From the cell containing the given text, extract its center point as [x, y] coordinate. 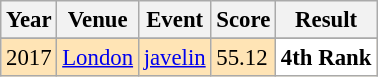
Score [244, 20]
2017 [29, 58]
Event [174, 20]
Result [326, 20]
55.12 [244, 58]
Year [29, 20]
Venue [98, 20]
javelin [174, 58]
London [98, 58]
4th Rank [326, 58]
